Capture the cell that displays the provided text and extract its [X, Y] central coordinate. 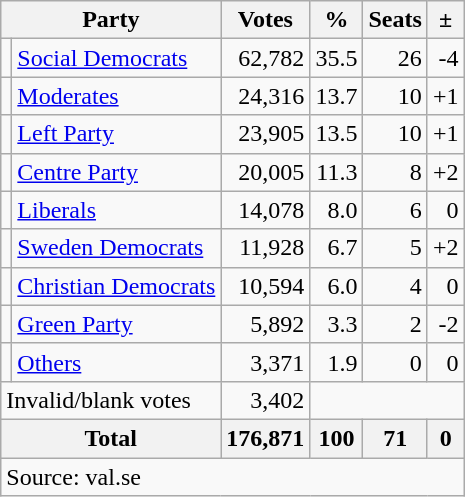
Moderates [116, 96]
Seats [395, 20]
176,871 [266, 438]
± [446, 20]
Centre Party [116, 172]
Liberals [116, 210]
11,928 [266, 248]
Green Party [116, 324]
62,782 [266, 58]
Party [111, 20]
13.7 [336, 96]
2 [395, 324]
35.5 [336, 58]
100 [336, 438]
11.3 [336, 172]
5 [395, 248]
% [336, 20]
6.0 [336, 286]
5,892 [266, 324]
Social Democrats [116, 58]
8.0 [336, 210]
20,005 [266, 172]
-2 [446, 324]
3.3 [336, 324]
3,402 [266, 400]
13.5 [336, 134]
Others [116, 362]
Source: val.se [232, 477]
8 [395, 172]
6 [395, 210]
Votes [266, 20]
Sweden Democrats [116, 248]
1.9 [336, 362]
6.7 [336, 248]
24,316 [266, 96]
23,905 [266, 134]
10,594 [266, 286]
Christian Democrats [116, 286]
4 [395, 286]
71 [395, 438]
Total [111, 438]
3,371 [266, 362]
Left Party [116, 134]
Invalid/blank votes [111, 400]
26 [395, 58]
-4 [446, 58]
14,078 [266, 210]
